Extract the (X, Y) coordinate from the center of the cell holding the provided text.  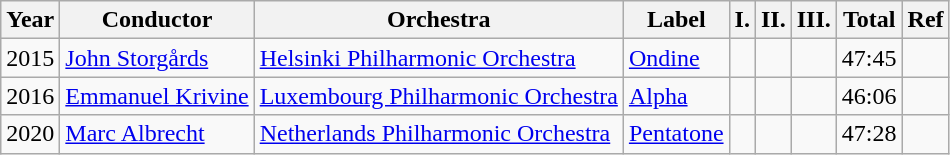
47:28 (869, 134)
Netherlands Philharmonic Orchestra (438, 134)
Luxembourg Philharmonic Orchestra (438, 96)
III. (814, 20)
Alpha (676, 96)
Marc Albrecht (157, 134)
Year (30, 20)
2020 (30, 134)
2015 (30, 58)
Helsinki Philharmonic Orchestra (438, 58)
Emmanuel Krivine (157, 96)
II. (773, 20)
46:06 (869, 96)
Total (869, 20)
Orchestra (438, 20)
47:45 (869, 58)
Pentatone (676, 134)
John Storgårds (157, 58)
Ref (926, 20)
Label (676, 20)
Conductor (157, 20)
2016 (30, 96)
I. (742, 20)
Ondine (676, 58)
